Return (X, Y) of the center of cell containing provided text 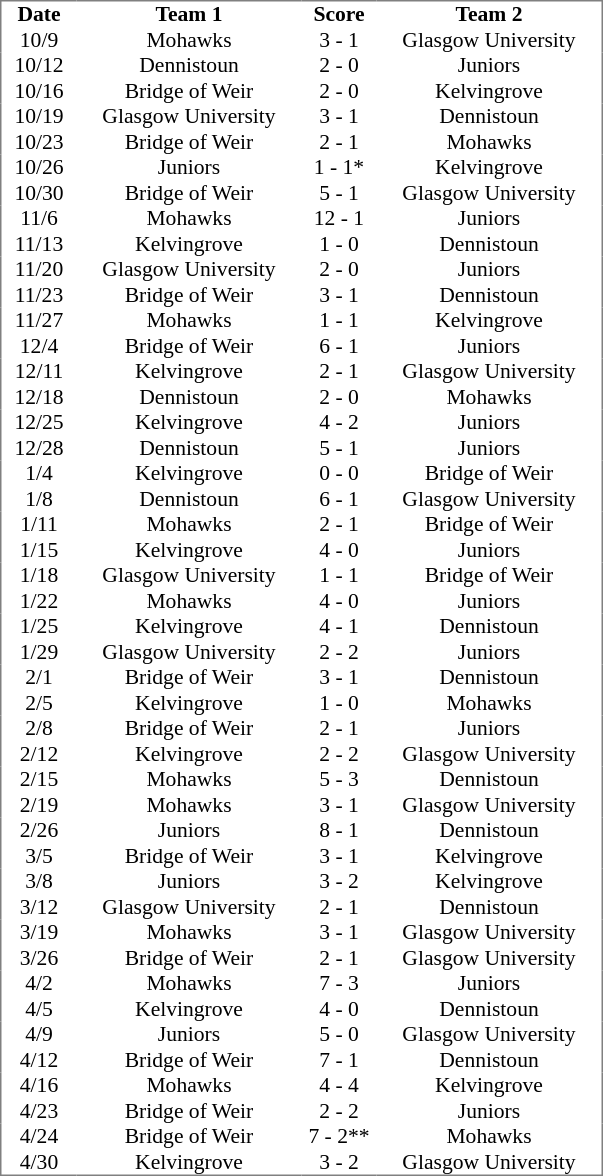
11/6 (39, 219)
3/19 (39, 933)
10/9 (39, 40)
1/8 (39, 499)
0 - 0 (340, 473)
11/13 (39, 244)
4/2 (39, 983)
Team 2 (489, 14)
3/5 (39, 856)
4/5 (39, 1009)
1 - 1* (340, 167)
1/4 (39, 473)
12/4 (39, 346)
10/23 (39, 142)
10/12 (39, 65)
1/29 (39, 652)
2/26 (39, 831)
11/23 (39, 295)
10/26 (39, 167)
12/25 (39, 423)
11/20 (39, 269)
4/12 (39, 1060)
4/24 (39, 1137)
4/9 (39, 1035)
4/16 (39, 1085)
Team 1 (188, 14)
1/22 (39, 601)
Score (340, 14)
1/11 (39, 525)
1/18 (39, 575)
2/1 (39, 677)
12/11 (39, 371)
2/12 (39, 754)
3/8 (39, 881)
Date (39, 14)
1/15 (39, 550)
2/15 (39, 779)
10/19 (39, 117)
8 - 1 (340, 831)
2/5 (39, 703)
2/8 (39, 729)
7 - 2** (340, 1137)
12/28 (39, 448)
12/18 (39, 397)
10/16 (39, 91)
5 - 0 (340, 1035)
4 - 2 (340, 423)
7 - 1 (340, 1060)
4/30 (39, 1162)
4 - 4 (340, 1085)
3/12 (39, 907)
5 - 3 (340, 779)
4/23 (39, 1111)
7 - 3 (340, 983)
2/19 (39, 805)
4 - 1 (340, 627)
10/30 (39, 193)
11/27 (39, 321)
3/26 (39, 958)
1/25 (39, 627)
12 - 1 (340, 219)
